Identify which cell holds the provided text, then report its (X, Y) central coordinate. 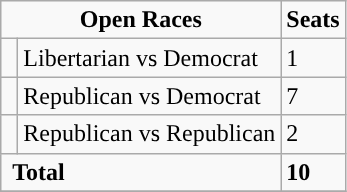
10 (313, 172)
Republican vs Republican (150, 134)
Libertarian vs Democrat (150, 58)
Republican vs Democrat (150, 96)
1 (313, 58)
Seats (313, 20)
7 (313, 96)
Total (141, 172)
Open Races (141, 20)
2 (313, 134)
